Return the [x, y] coordinate for the center point of the cell that contains the specified text.  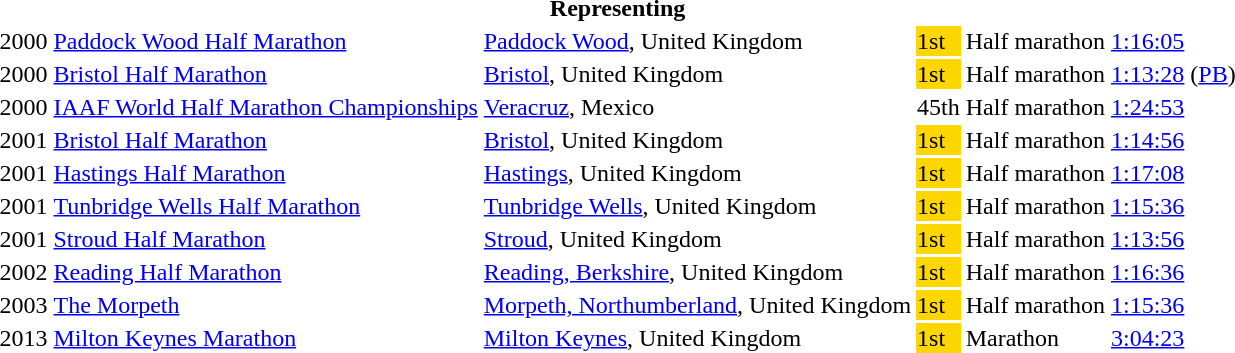
Marathon [1035, 338]
Reading Half Marathon [266, 272]
Milton Keynes Marathon [266, 338]
IAAF World Half Marathon Championships [266, 107]
Paddock Wood Half Marathon [266, 41]
Hastings Half Marathon [266, 173]
Tunbridge Wells Half Marathon [266, 206]
Hastings, United Kingdom [697, 173]
Paddock Wood, United Kingdom [697, 41]
45th [939, 107]
Stroud, United Kingdom [697, 239]
Milton Keynes, United Kingdom [697, 338]
Stroud Half Marathon [266, 239]
Tunbridge Wells, United Kingdom [697, 206]
Reading, Berkshire, United Kingdom [697, 272]
The Morpeth [266, 305]
Morpeth, Northumberland, United Kingdom [697, 305]
Veracruz, Mexico [697, 107]
